Find where the given text appears and provide that cell's center as [X, Y] coordinate. 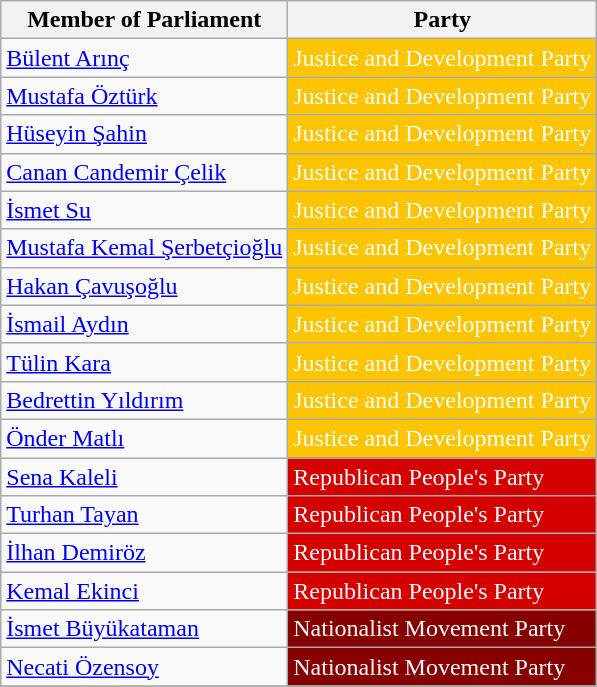
İsmail Aydın [144, 324]
Turhan Tayan [144, 515]
İlhan Demiröz [144, 553]
Mustafa Kemal Şerbetçioğlu [144, 248]
Tülin Kara [144, 362]
Kemal Ekinci [144, 591]
Member of Parliament [144, 20]
Bülent Arınç [144, 58]
Party [442, 20]
Hüseyin Şahin [144, 134]
Canan Candemir Çelik [144, 172]
Hakan Çavuşoğlu [144, 286]
İsmet Büyükataman [144, 629]
İsmet Su [144, 210]
Mustafa Öztürk [144, 96]
Bedrettin Yıldırım [144, 400]
Sena Kaleli [144, 477]
Necati Özensoy [144, 667]
Önder Matlı [144, 438]
